Pinpoint the cell where the given text exists, returning its [X, Y] midpoint coordinate. 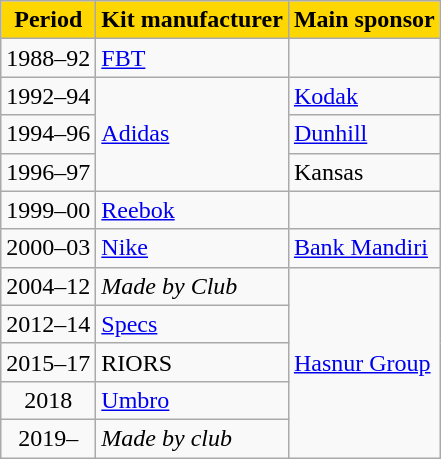
2012–14 [48, 324]
Specs [192, 324]
FBT [192, 58]
RIORS [192, 362]
Period [48, 20]
Dunhill [364, 134]
2004–12 [48, 286]
1988–92 [48, 58]
Kansas [364, 172]
1996–97 [48, 172]
Adidas [192, 134]
Kodak [364, 96]
Main sponsor [364, 20]
Bank Mandiri [364, 248]
2019– [48, 438]
Kit manufacturer [192, 20]
1994–96 [48, 134]
Reebok [192, 210]
Nike [192, 248]
2000–03 [48, 248]
1999–00 [48, 210]
Umbro [192, 400]
Made by club [192, 438]
2018 [48, 400]
2015–17 [48, 362]
1992–94 [48, 96]
Made by Club [192, 286]
Hasnur Group [364, 362]
